Capture the cell that displays the provided text and extract its [X, Y] central coordinate. 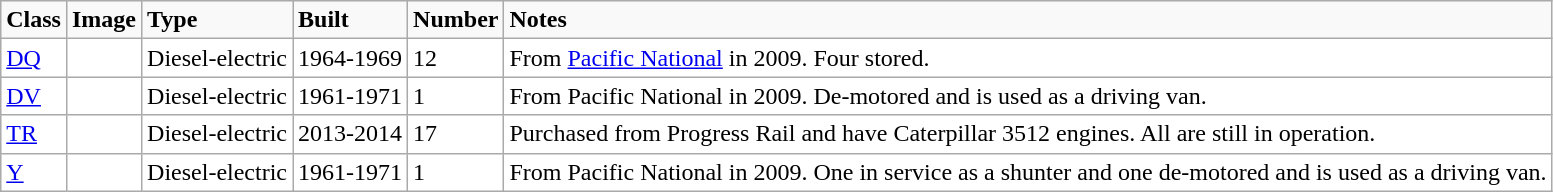
DV [34, 96]
From Pacific National in 2009. Four stored. [1028, 58]
2013-2014 [350, 134]
From Pacific National in 2009. De-motored and is used as a driving van. [1028, 96]
Y [34, 172]
Number [456, 20]
12 [456, 58]
Built [350, 20]
Purchased from Progress Rail and have Caterpillar 3512 engines. All are still in operation. [1028, 134]
17 [456, 134]
Notes [1028, 20]
TR [34, 134]
From Pacific National in 2009. One in service as a shunter and one de-motored and is used as a driving van. [1028, 172]
DQ [34, 58]
Type [218, 20]
Image [104, 20]
1964-1969 [350, 58]
Class [34, 20]
